Extract the [X, Y] coordinate from the center of the cell holding the provided text.  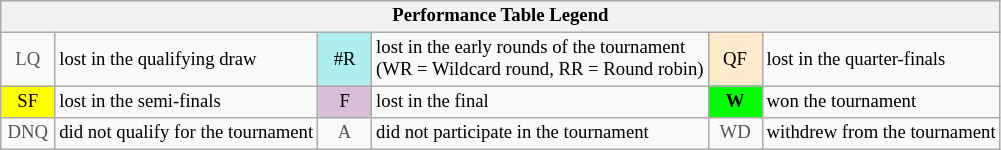
lost in the final [540, 102]
lost in the quarter-finals [881, 60]
LQ [28, 60]
lost in the semi-finals [186, 102]
WD [735, 134]
A [345, 134]
won the tournament [881, 102]
QF [735, 60]
#R [345, 60]
lost in the qualifying draw [186, 60]
F [345, 102]
DNQ [28, 134]
did not qualify for the tournament [186, 134]
withdrew from the tournament [881, 134]
Performance Table Legend [500, 16]
SF [28, 102]
W [735, 102]
did not participate in the tournament [540, 134]
lost in the early rounds of the tournament(WR = Wildcard round, RR = Round robin) [540, 60]
